Identify which cell holds the provided text, then report its (x, y) central coordinate. 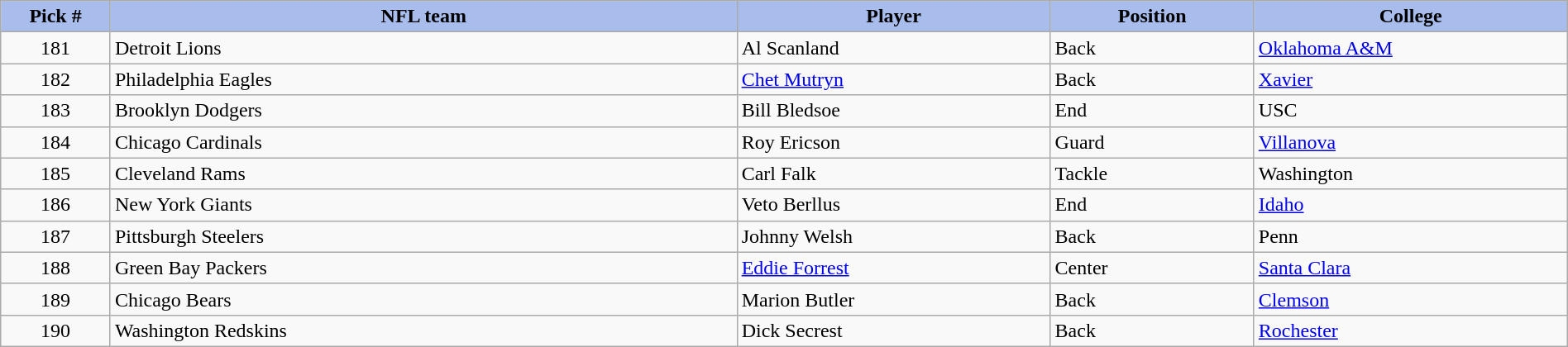
189 (56, 299)
Xavier (1411, 79)
Villanova (1411, 142)
187 (56, 236)
183 (56, 111)
Washington (1411, 173)
Marion Butler (893, 299)
Oklahoma A&M (1411, 48)
Dick Secrest (893, 330)
Cleveland Rams (423, 173)
Veto Berllus (893, 205)
Carl Falk (893, 173)
Tackle (1152, 173)
Johnny Welsh (893, 236)
USC (1411, 111)
Bill Bledsoe (893, 111)
New York Giants (423, 205)
Green Bay Packers (423, 268)
Pittsburgh Steelers (423, 236)
Chicago Cardinals (423, 142)
Guard (1152, 142)
College (1411, 17)
Al Scanland (893, 48)
Chicago Bears (423, 299)
Santa Clara (1411, 268)
Player (893, 17)
Rochester (1411, 330)
Roy Ericson (893, 142)
Center (1152, 268)
NFL team (423, 17)
Washington Redskins (423, 330)
185 (56, 173)
Pick # (56, 17)
Brooklyn Dodgers (423, 111)
184 (56, 142)
Clemson (1411, 299)
Position (1152, 17)
Penn (1411, 236)
Philadelphia Eagles (423, 79)
Idaho (1411, 205)
Chet Mutryn (893, 79)
186 (56, 205)
181 (56, 48)
182 (56, 79)
Detroit Lions (423, 48)
190 (56, 330)
Eddie Forrest (893, 268)
188 (56, 268)
